Return [x, y] of the center of cell containing provided text 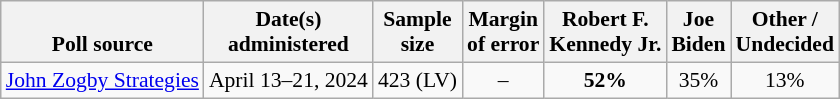
35% [698, 80]
Robert F.Kennedy Jr. [605, 32]
423 (LV) [418, 80]
52% [605, 80]
Samplesize [418, 32]
Other /Undecided [784, 32]
JoeBiden [698, 32]
13% [784, 80]
Marginof error [503, 32]
Date(s)administered [288, 32]
– [503, 80]
John Zogby Strategies [102, 80]
April 13–21, 2024 [288, 80]
Poll source [102, 32]
